Detect which cell encompasses the target text, then output its [x, y] center coordinate. 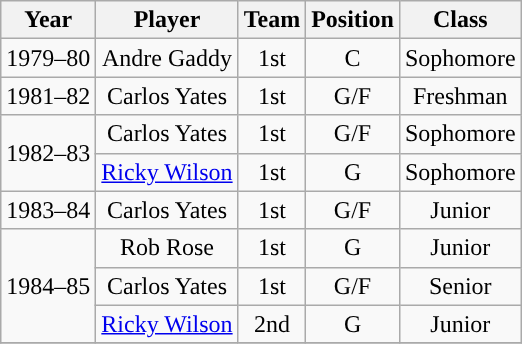
Position [353, 20]
1981–82 [48, 96]
1979–80 [48, 58]
Year [48, 20]
2nd [272, 324]
Class [460, 20]
Freshman [460, 96]
C [353, 58]
1983–84 [48, 210]
Andre Gaddy [167, 58]
Senior [460, 286]
Player [167, 20]
1984–85 [48, 286]
Team [272, 20]
Rob Rose [167, 248]
1982–83 [48, 153]
